Find where the given text appears and provide that cell's center as (X, Y) coordinate. 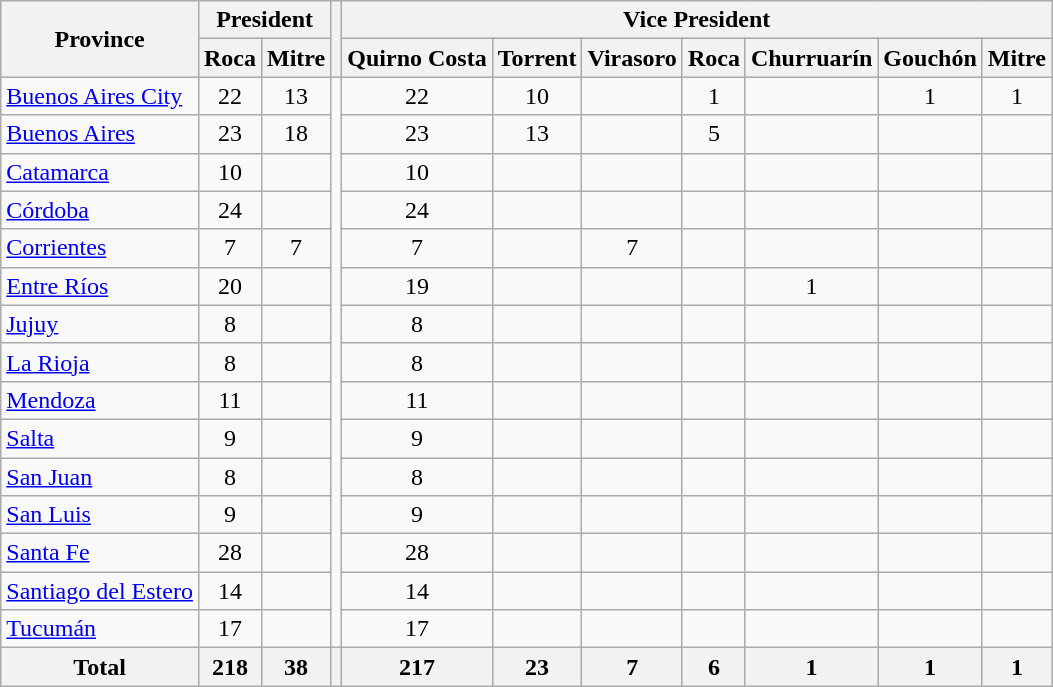
President (264, 20)
Corrientes (100, 248)
217 (417, 667)
Catamarca (100, 172)
Córdoba (100, 210)
Santa Fe (100, 553)
Vice President (697, 20)
Virasoro (632, 58)
San Luis (100, 515)
19 (417, 286)
20 (230, 286)
Buenos Aires City (100, 96)
San Juan (100, 477)
Tucumán (100, 629)
5 (714, 134)
Gouchón (930, 58)
Santiago del Estero (100, 591)
Mendoza (100, 400)
Jujuy (100, 324)
Province (100, 39)
Churruarín (811, 58)
La Rioja (100, 362)
Torrent (537, 58)
Quirno Costa (417, 58)
Total (100, 667)
6 (714, 667)
18 (296, 134)
Buenos Aires (100, 134)
Salta (100, 438)
38 (296, 667)
218 (230, 667)
Entre Ríos (100, 286)
